Scan for the cell matching the given text and deliver its [x, y] coordinate at center. 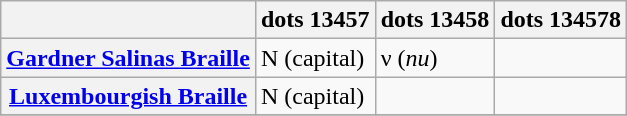
dots 13458 [435, 20]
dots 134578 [561, 20]
Gardner Salinas Braille [128, 58]
dots 13457 [315, 20]
Luxembourgish Braille [128, 96]
ν (nu) [435, 58]
